Pinpoint the cell where the given text exists, returning its (X, Y) midpoint coordinate. 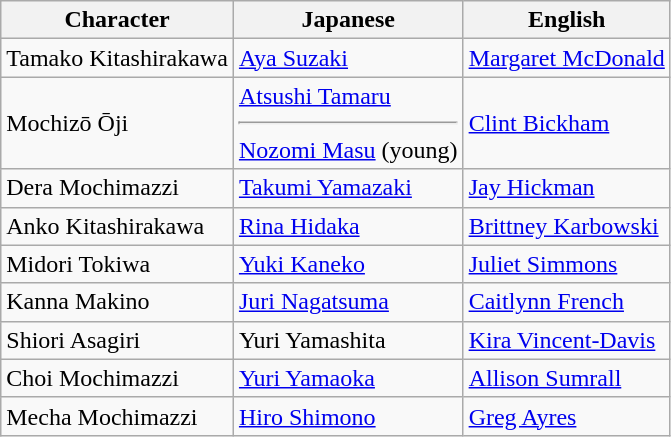
Yuki Kaneko (348, 264)
Caitlynn French (566, 302)
Margaret McDonald (566, 58)
Tamako Kitashirakawa (118, 58)
Yuri Yamashita (348, 340)
Kanna Makino (118, 302)
Takumi Yamazaki (348, 188)
Juliet Simmons (566, 264)
Yuri Yamaoka (348, 378)
Brittney Karbowski (566, 226)
Anko Kitashirakawa (118, 226)
Japanese (348, 20)
Jay Hickman (566, 188)
Dera Mochimazzi (118, 188)
Kira Vincent-Davis (566, 340)
English (566, 20)
Aya Suzaki (348, 58)
Midori Tokiwa (118, 264)
Character (118, 20)
Clint Bickham (566, 123)
Rina Hidaka (348, 226)
Mecha Mochimazzi (118, 416)
Juri Nagatsuma (348, 302)
Choi Mochimazzi (118, 378)
Hiro Shimono (348, 416)
Atsushi TamaruNozomi Masu (young) (348, 123)
Greg Ayres (566, 416)
Mochizō Ōji (118, 123)
Shiori Asagiri (118, 340)
Allison Sumrall (566, 378)
